Scan for the cell matching the given text and deliver its [x, y] coordinate at center. 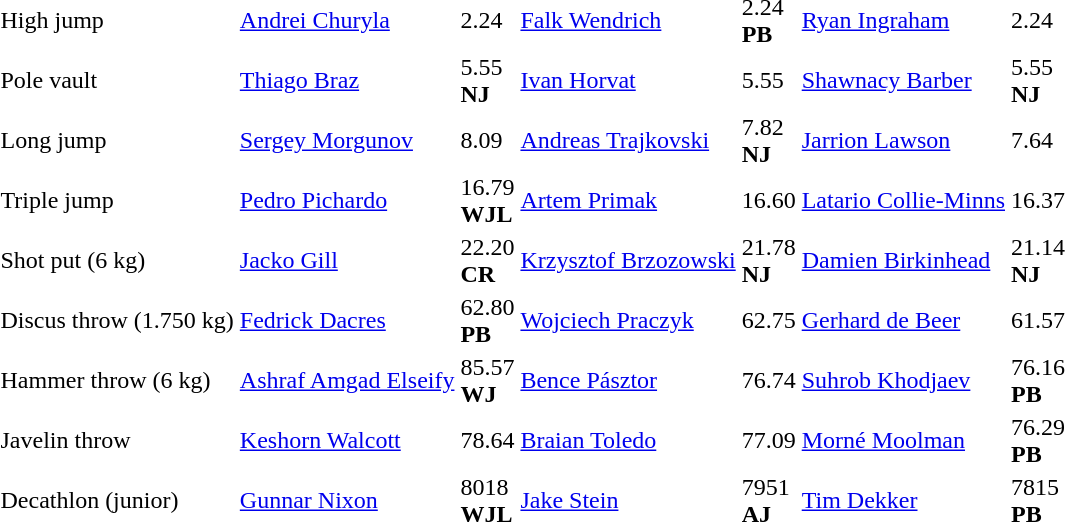
76.74 [768, 380]
7.82 NJ [768, 140]
Ashraf Amgad Elseify [347, 380]
Gerhard de Beer [903, 320]
Bence Pásztor [628, 380]
77.09 [768, 440]
Shawnacy Barber [903, 80]
Jacko Gill [347, 260]
Latario Collie-Minns [903, 200]
21.78 NJ [768, 260]
Fedrick Dacres [347, 320]
5.55 [768, 80]
Sergey Morgunov [347, 140]
Jarrion Lawson [903, 140]
Wojciech Praczyk [628, 320]
Damien Birkinhead [903, 260]
62.75 [768, 320]
Suhrob Khodjaev [903, 380]
Ivan Horvat [628, 80]
85.57 WJ [488, 380]
Pedro Pichardo [347, 200]
Braian Toledo [628, 440]
Andreas Trajkovski [628, 140]
16.79 WJL [488, 200]
Morné Moolman [903, 440]
Thiago Braz [347, 80]
Keshorn Walcott [347, 440]
22.20 CR [488, 260]
Krzysztof Brzozowski [628, 260]
5.55 NJ [488, 80]
78.64 [488, 440]
Artem Primak [628, 200]
16.60 [768, 200]
8.09 [488, 140]
62.80 PB [488, 320]
